Extract the [x, y] coordinate from the center of the cell holding the provided text.  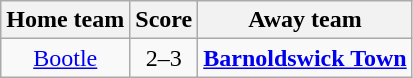
Bootle [66, 58]
2–3 [164, 58]
Barnoldswick Town [305, 58]
Score [164, 20]
Away team [305, 20]
Home team [66, 20]
